Provide the [X, Y] coordinate of the cell's center where the given text is located.  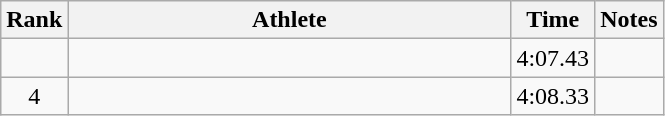
Notes [629, 20]
4 [34, 96]
4:08.33 [553, 96]
4:07.43 [553, 58]
Time [553, 20]
Athlete [290, 20]
Rank [34, 20]
